Output the (x, y) coordinate of the center of the cell containing the given text.  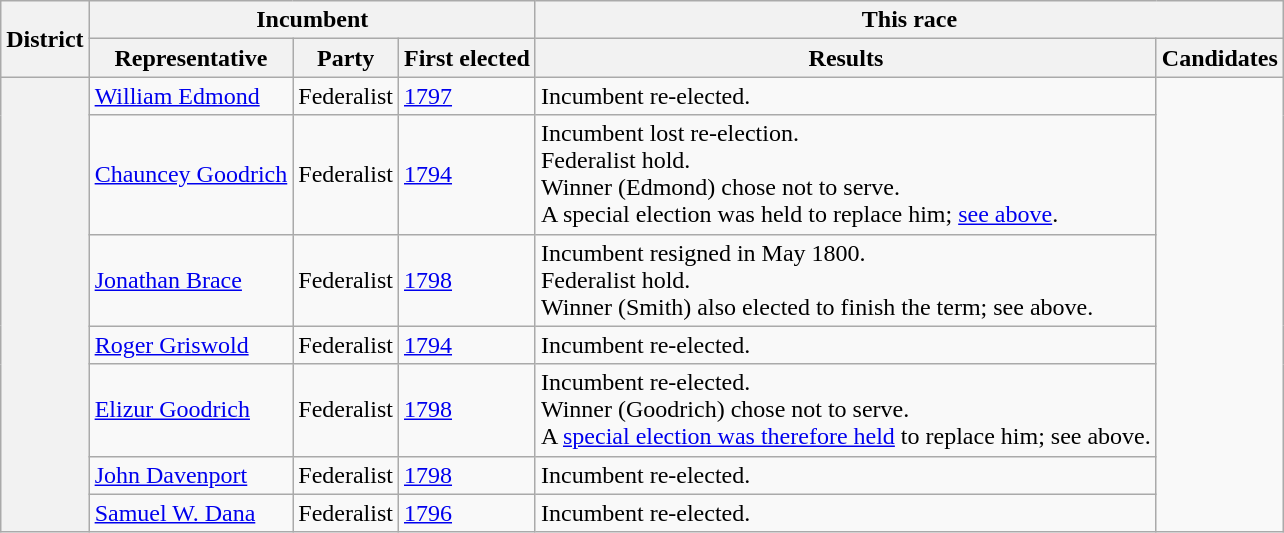
Candidates (1220, 58)
Results (846, 58)
Samuel W. Dana (191, 513)
First elected (466, 58)
Jonathan Brace (191, 280)
Incumbent resigned in May 1800.Federalist hold.Winner (Smith) also elected to finish the term; see above. (846, 280)
Incumbent re-elected.Winner (Goodrich) chose not to serve.A special election was therefore held to replace him; see above. (846, 410)
Elizur Goodrich (191, 410)
1796 (466, 513)
Incumbent lost re-election.Federalist hold.Winner (Edmond) chose not to serve.A special election was held to replace him; see above. (846, 174)
Chauncey Goodrich (191, 174)
1797 (466, 96)
Representative (191, 58)
John Davenport (191, 475)
Roger Griswold (191, 345)
Incumbent (312, 20)
District (45, 39)
This race (909, 20)
Party (346, 58)
William Edmond (191, 96)
